Return the [X, Y] coordinate for the center point of the cell that contains the specified text.  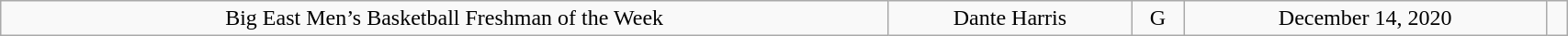
Big East Men’s Basketball Freshman of the Week [445, 18]
Dante Harris [1010, 18]
December 14, 2020 [1365, 18]
G [1157, 18]
